From the cell containing the given text, extract its center point as [x, y] coordinate. 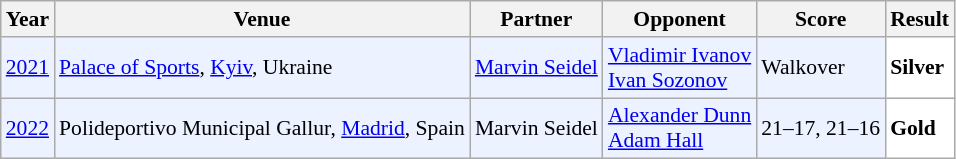
Year [28, 19]
Alexander Dunn Adam Hall [680, 128]
Partner [536, 19]
Silver [920, 68]
Gold [920, 128]
21–17, 21–16 [820, 128]
Venue [262, 19]
Score [820, 19]
Polideportivo Municipal Gallur, Madrid, Spain [262, 128]
Vladimir Ivanov Ivan Sozonov [680, 68]
2022 [28, 128]
Opponent [680, 19]
Walkover [820, 68]
Result [920, 19]
Palace of Sports, Kyiv, Ukraine [262, 68]
2021 [28, 68]
